Locate the cell with the specified text and output its (x, y) center coordinate. 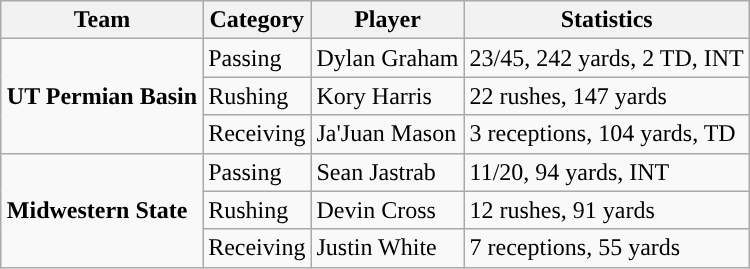
Player (388, 20)
Ja'Juan Mason (388, 134)
Sean Jastrab (388, 172)
Midwestern State (102, 210)
Category (257, 20)
Devin Cross (388, 210)
22 rushes, 147 yards (606, 96)
3 receptions, 104 yards, TD (606, 134)
Dylan Graham (388, 58)
23/45, 242 yards, 2 TD, INT (606, 58)
Justin White (388, 248)
7 receptions, 55 yards (606, 248)
Statistics (606, 20)
UT Permian Basin (102, 96)
Team (102, 20)
12 rushes, 91 yards (606, 210)
11/20, 94 yards, INT (606, 172)
Kory Harris (388, 96)
